Provide the (x, y) coordinate of the cell's center where the given text is located.  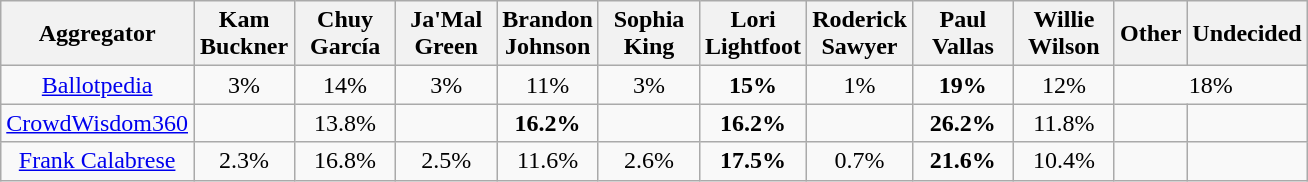
Ballotpedia (98, 85)
Ja'MalGreen (446, 34)
0.7% (860, 161)
SophiaKing (648, 34)
BrandonJohnson (548, 34)
2.3% (244, 161)
Frank Calabrese (98, 161)
Other (1150, 34)
WillieWilson (1064, 34)
LoriLightfoot (754, 34)
CrowdWisdom360 (98, 123)
RoderickSawyer (860, 34)
ChuyGarcía (346, 34)
1% (860, 85)
18% (1210, 85)
Aggregator (98, 34)
16.8% (346, 161)
13.8% (346, 123)
12% (1064, 85)
14% (346, 85)
Undecided (1247, 34)
11.6% (548, 161)
15% (754, 85)
11.8% (1064, 123)
26.2% (962, 123)
PaulVallas (962, 34)
2.5% (446, 161)
10.4% (1064, 161)
21.6% (962, 161)
17.5% (754, 161)
19% (962, 85)
2.6% (648, 161)
11% (548, 85)
KamBuckner (244, 34)
